Find where the given text appears and provide that cell's center as (X, Y) coordinate. 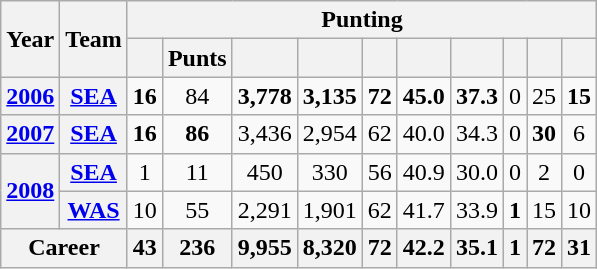
2007 (30, 134)
8,320 (330, 248)
41.7 (424, 210)
37.3 (476, 96)
35.1 (476, 248)
84 (197, 96)
3,436 (264, 134)
11 (197, 172)
Career (64, 248)
1,901 (330, 210)
30.0 (476, 172)
55 (197, 210)
25 (544, 96)
WAS (94, 210)
42.2 (424, 248)
40.9 (424, 172)
9,955 (264, 248)
Team (94, 39)
236 (197, 248)
2,291 (264, 210)
40.0 (424, 134)
33.9 (476, 210)
Punts (197, 58)
2 (544, 172)
2006 (30, 96)
450 (264, 172)
Year (30, 39)
31 (580, 248)
45.0 (424, 96)
2008 (30, 191)
34.3 (476, 134)
86 (197, 134)
30 (544, 134)
3,135 (330, 96)
2,954 (330, 134)
6 (580, 134)
43 (144, 248)
Punting (362, 20)
56 (380, 172)
3,778 (264, 96)
330 (330, 172)
